For the text-containing cell, return its midpoint in (x, y) coordinate format. 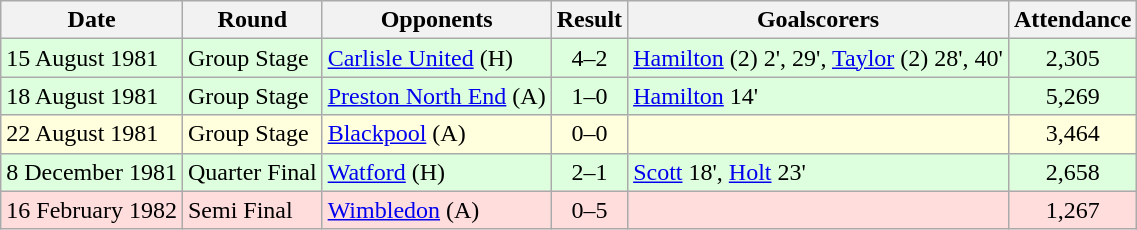
Wimbledon (A) (436, 210)
Opponents (436, 20)
Carlisle United (H) (436, 58)
Date (92, 20)
2,305 (1072, 58)
15 August 1981 (92, 58)
4–2 (589, 58)
1–0 (589, 96)
Blackpool (A) (436, 134)
Hamilton 14' (818, 96)
2,658 (1072, 172)
3,464 (1072, 134)
Semi Final (252, 210)
1,267 (1072, 210)
2–1 (589, 172)
8 December 1981 (92, 172)
18 August 1981 (92, 96)
Result (589, 20)
Scott 18', Holt 23' (818, 172)
Goalscorers (818, 20)
22 August 1981 (92, 134)
Hamilton (2) 2', 29', Taylor (2) 28', 40' (818, 58)
16 February 1982 (92, 210)
Round (252, 20)
5,269 (1072, 96)
Preston North End (A) (436, 96)
Attendance (1072, 20)
Quarter Final (252, 172)
0–0 (589, 134)
Watford (H) (436, 172)
0–5 (589, 210)
